Capture the cell that displays the provided text and extract its [X, Y] central coordinate. 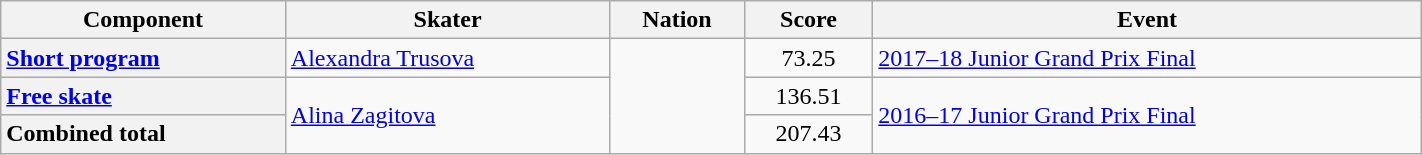
Event [1147, 20]
Nation [677, 20]
2017–18 Junior Grand Prix Final [1147, 58]
207.43 [808, 134]
73.25 [808, 58]
Combined total [144, 134]
136.51 [808, 96]
Skater [448, 20]
2016–17 Junior Grand Prix Final [1147, 115]
Alina Zagitova [448, 115]
Alexandra Trusova [448, 58]
Component [144, 20]
Short program [144, 58]
Score [808, 20]
Free skate [144, 96]
